Extract the (x, y) coordinate from the center of the cell holding the provided text.  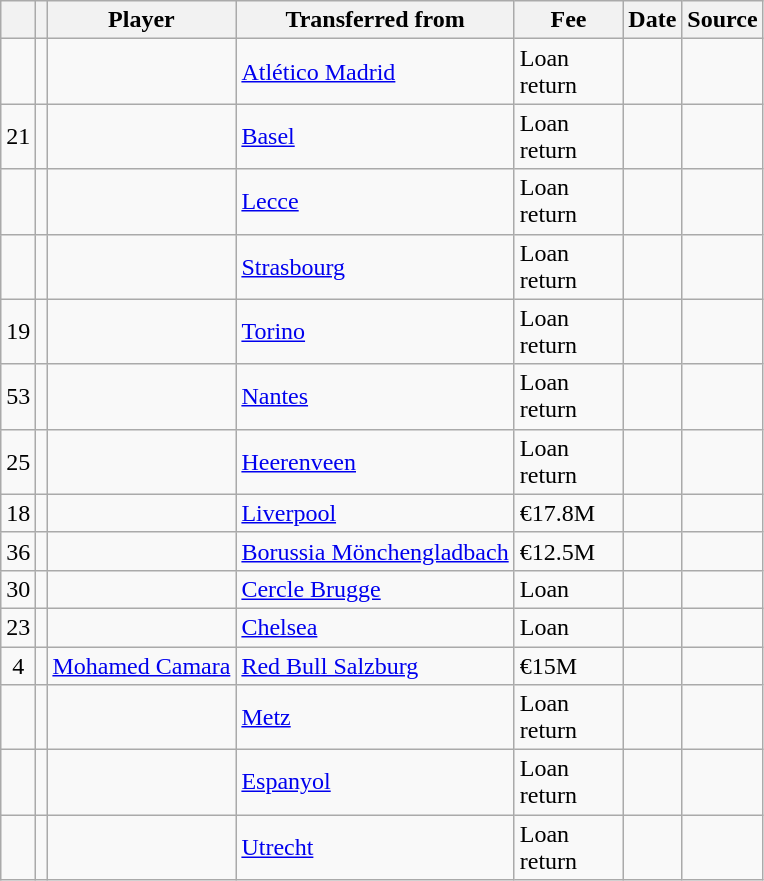
Basel (375, 136)
Liverpool (375, 513)
19 (18, 332)
Chelsea (375, 627)
€12.5M (568, 551)
€15M (568, 665)
Player (142, 20)
25 (18, 462)
Red Bull Salzburg (375, 665)
Torino (375, 332)
Fee (568, 20)
Espanyol (375, 782)
21 (18, 136)
€17.8M (568, 513)
Date (652, 20)
53 (18, 396)
36 (18, 551)
23 (18, 627)
Heerenveen (375, 462)
Atlético Madrid (375, 72)
Metz (375, 718)
4 (18, 665)
30 (18, 589)
Cercle Brugge (375, 589)
Nantes (375, 396)
Lecce (375, 202)
Utrecht (375, 848)
Source (722, 20)
Borussia Mönchengladbach (375, 551)
Transferred from (375, 20)
Mohamed Camara (142, 665)
18 (18, 513)
Strasbourg (375, 266)
